Detect which cell encompasses the target text, then output its [x, y] center coordinate. 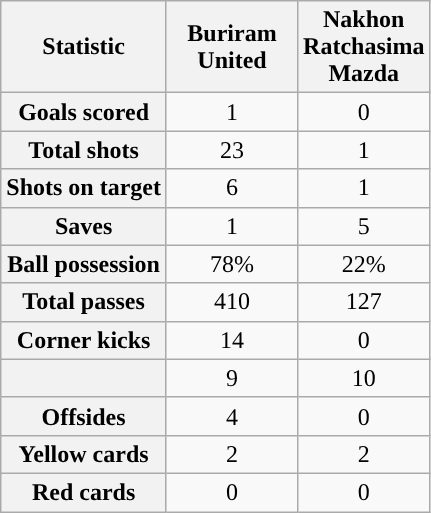
4 [232, 416]
127 [364, 302]
22% [364, 264]
14 [232, 340]
Shots on target [84, 188]
Red cards [84, 492]
78% [232, 264]
Total shots [84, 150]
6 [232, 188]
Ball possession [84, 264]
Statistic [84, 47]
Offsides [84, 416]
10 [364, 378]
410 [232, 302]
9 [232, 378]
Saves [84, 226]
Corner kicks [84, 340]
Buriram United [232, 47]
Total passes [84, 302]
23 [232, 150]
Nakhon Ratchasima Mazda [364, 47]
5 [364, 226]
Goals scored [84, 112]
Yellow cards [84, 454]
